Return the (x, y) coordinate for the center point of the cell that contains the specified text.  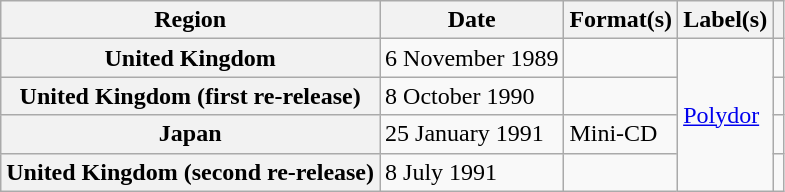
Mini-CD (621, 134)
United Kingdom (190, 58)
United Kingdom (second re-release) (190, 172)
Polydor (726, 115)
Format(s) (621, 20)
Region (190, 20)
8 July 1991 (472, 172)
25 January 1991 (472, 134)
Japan (190, 134)
Label(s) (726, 20)
Date (472, 20)
6 November 1989 (472, 58)
8 October 1990 (472, 96)
United Kingdom (first re-release) (190, 96)
